Return (x, y) of the center of cell containing provided text 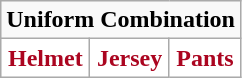
Pants (204, 58)
Jersey (130, 58)
Uniform Combination (121, 20)
Helmet (46, 58)
